Provide the [x, y] coordinate of the cell's center where the given text is located.  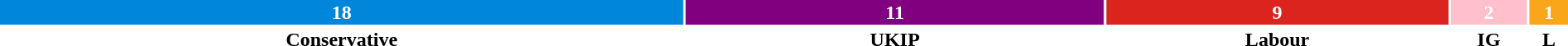
18 [342, 12]
2 [1488, 12]
11 [895, 12]
9 [1278, 12]
1 [1549, 12]
